Search for the cell housing the specified text and yield its [X, Y] center coordinate. 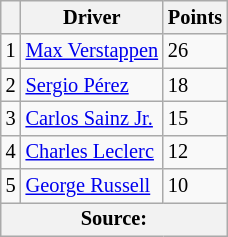
Carlos Sainz Jr. [92, 118]
Sergio Pérez [92, 85]
Max Verstappen [92, 51]
5 [11, 186]
18 [195, 85]
15 [195, 118]
26 [195, 51]
Driver [92, 17]
George Russell [92, 186]
Points [195, 17]
12 [195, 152]
10 [195, 186]
Charles Leclerc [92, 152]
3 [11, 118]
Source: [114, 219]
2 [11, 85]
1 [11, 51]
4 [11, 152]
